Search for the cell housing the specified text and yield its (X, Y) center coordinate. 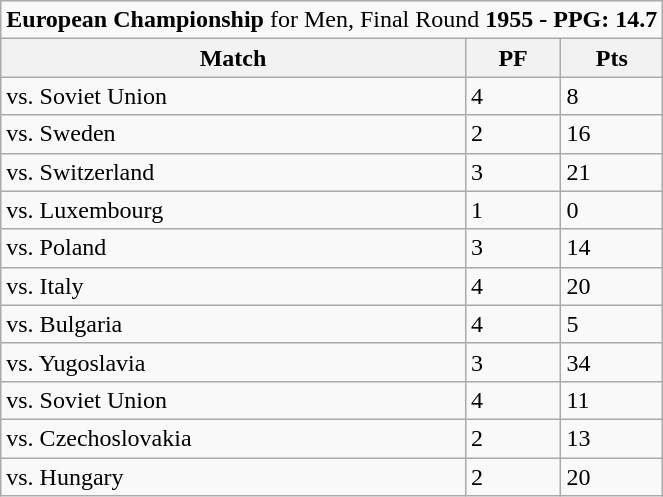
5 (612, 324)
0 (612, 210)
16 (612, 134)
1 (513, 210)
13 (612, 438)
vs. Sweden (234, 134)
8 (612, 96)
vs. Bulgaria (234, 324)
21 (612, 172)
Pts (612, 58)
vs. Hungary (234, 477)
vs. Czechoslovakia (234, 438)
vs. Poland (234, 248)
vs. Yugoslavia (234, 362)
14 (612, 248)
PF (513, 58)
34 (612, 362)
Match (234, 58)
11 (612, 400)
vs. Italy (234, 286)
vs. Luxembourg (234, 210)
vs. Switzerland (234, 172)
European Championship for Men, Final Round 1955 - PPG: 14.7 (332, 20)
